Pinpoint the cell where the given text exists, returning its (x, y) midpoint coordinate. 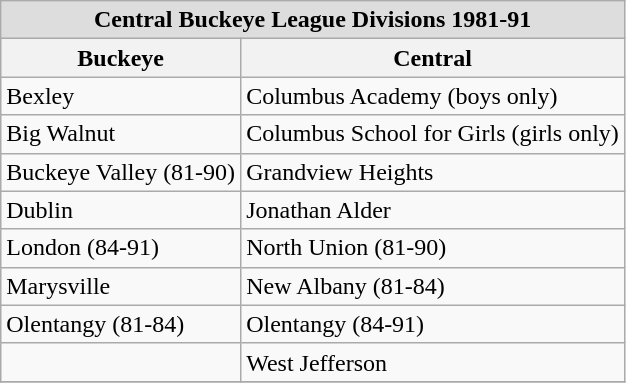
Central (433, 58)
New Albany (81-84) (433, 286)
Columbus School for Girls (girls only) (433, 134)
London (84-91) (121, 248)
Dublin (121, 210)
Marysville (121, 286)
Central Buckeye League Divisions 1981-91 (313, 20)
Olentangy (81-84) (121, 324)
Grandview Heights (433, 172)
Columbus Academy (boys only) (433, 96)
Jonathan Alder (433, 210)
Olentangy (84-91) (433, 324)
West Jefferson (433, 362)
Big Walnut (121, 134)
Buckeye Valley (81-90) (121, 172)
Buckeye (121, 58)
Bexley (121, 96)
North Union (81-90) (433, 248)
